Find where the given text appears and provide that cell's center as [x, y] coordinate. 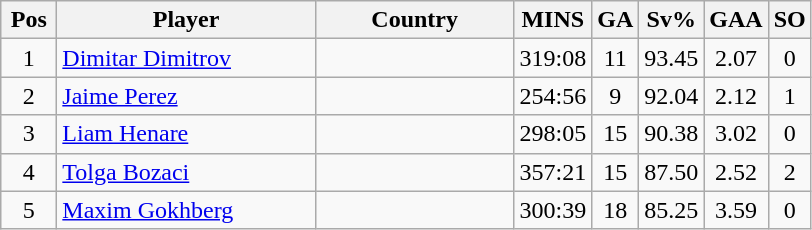
18 [616, 210]
Dimitar Dimitrov [186, 58]
Maxim Gokhberg [186, 210]
92.04 [672, 96]
9 [616, 96]
4 [29, 172]
3.02 [736, 134]
3 [29, 134]
357:21 [553, 172]
90.38 [672, 134]
Pos [29, 20]
GAA [736, 20]
GA [616, 20]
2.52 [736, 172]
SO [790, 20]
Tolga Bozaci [186, 172]
Country [414, 20]
Sv% [672, 20]
Player [186, 20]
85.25 [672, 210]
Jaime Perez [186, 96]
11 [616, 58]
93.45 [672, 58]
Liam Henare [186, 134]
MINS [553, 20]
3.59 [736, 210]
300:39 [553, 210]
2.12 [736, 96]
2.07 [736, 58]
254:56 [553, 96]
87.50 [672, 172]
5 [29, 210]
298:05 [553, 134]
319:08 [553, 58]
